Extract the (x, y) coordinate from the center of the cell holding the provided text.  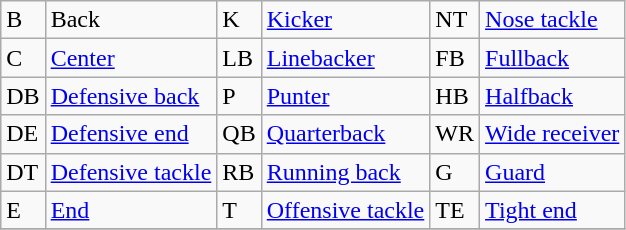
DB (23, 96)
Running back (346, 172)
P (239, 96)
Punter (346, 96)
Guard (552, 172)
E (23, 210)
Defensive end (131, 134)
NT (455, 20)
Tight end (552, 210)
QB (239, 134)
WR (455, 134)
Center (131, 58)
Linebacker (346, 58)
G (455, 172)
Back (131, 20)
DT (23, 172)
B (23, 20)
FB (455, 58)
TE (455, 210)
Quarterback (346, 134)
Halfback (552, 96)
C (23, 58)
T (239, 210)
Defensive tackle (131, 172)
Kicker (346, 20)
Offensive tackle (346, 210)
Wide receiver (552, 134)
DE (23, 134)
RB (239, 172)
End (131, 210)
Nose tackle (552, 20)
K (239, 20)
HB (455, 96)
Fullback (552, 58)
Defensive back (131, 96)
LB (239, 58)
